Provide the (x, y) coordinate of the cell's center where the given text is located.  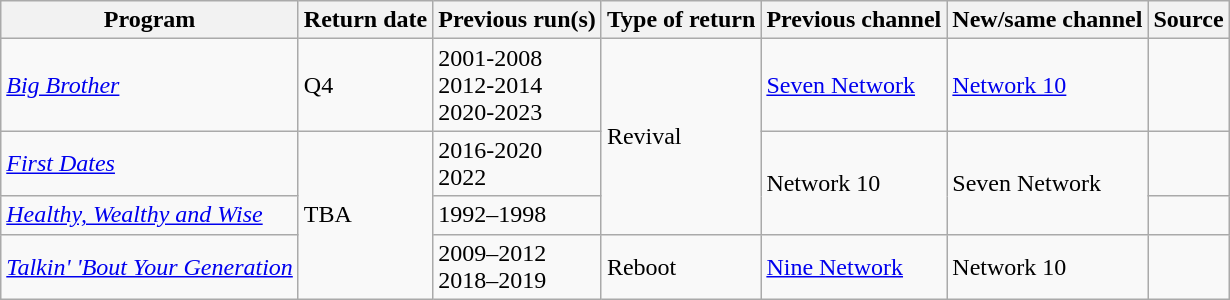
2009–20122018–2019 (518, 266)
Big Brother (150, 85)
1992–1998 (518, 215)
Revival (680, 136)
Nine Network (854, 266)
Healthy, Wealthy and Wise (150, 215)
Program (150, 20)
Type of return (680, 20)
First Dates (150, 164)
Previous run(s) (518, 20)
Previous channel (854, 20)
TBA (365, 215)
Source (1188, 20)
Reboot (680, 266)
New/same channel (1048, 20)
Return date (365, 20)
Talkin' 'Bout Your Generation (150, 266)
2001-20082012-20142020-2023 (518, 85)
2016-20202022 (518, 164)
Q4 (365, 85)
